Search for the cell housing the specified text and yield its [X, Y] center coordinate. 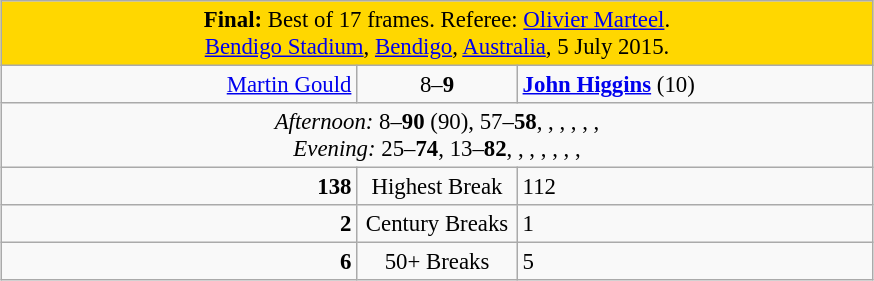
112 [695, 187]
Highest Break [438, 187]
Martin Gould [179, 85]
John Higgins (10) [695, 85]
6 [179, 262]
138 [179, 187]
Afternoon: 8–90 (90), 57–58, , , , , , Evening: 25–74, 13–82, , , , , , , [437, 136]
2 [179, 224]
Century Breaks [438, 224]
5 [695, 262]
Final: Best of 17 frames. Referee: Olivier Marteel.Bendigo Stadium, Bendigo, Australia, 5 July 2015. [437, 34]
50+ Breaks [438, 262]
8–9 [438, 85]
1 [695, 224]
